Search for the cell housing the specified text and yield its (x, y) center coordinate. 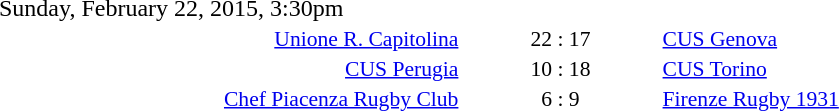
22 : 17 (560, 38)
10 : 18 (560, 68)
